Detect which cell encompasses the target text, then output its [X, Y] center coordinate. 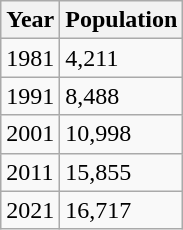
15,855 [122, 172]
2021 [30, 210]
10,998 [122, 134]
4,211 [122, 58]
1981 [30, 58]
8,488 [122, 96]
Population [122, 20]
1991 [30, 96]
16,717 [122, 210]
2011 [30, 172]
2001 [30, 134]
Year [30, 20]
